Capture the cell that displays the provided text and extract its [X, Y] central coordinate. 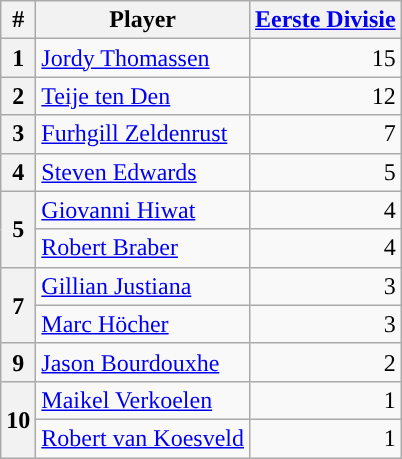
Robert Braber [143, 248]
Gillian Justiana [143, 286]
Steven Edwards [143, 172]
Jordy Thomassen [143, 58]
# [18, 20]
15 [325, 58]
12 [325, 96]
Robert van Koesveld [143, 438]
9 [18, 362]
Player [143, 20]
Teije ten Den [143, 96]
Jason Bourdouxhe [143, 362]
Eerste Divisie [325, 20]
Marc Höcher [143, 324]
Maikel Verkoelen [143, 400]
Giovanni Hiwat [143, 210]
Furhgill Zeldenrust [143, 134]
10 [18, 419]
